From the cell containing the given text, extract its center point as (X, Y) coordinate. 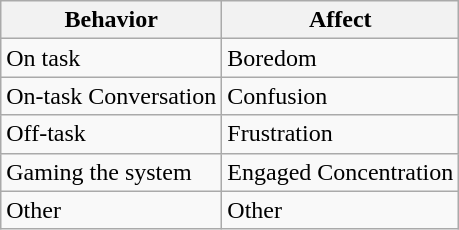
Affect (340, 20)
Off-task (112, 134)
On task (112, 58)
Boredom (340, 58)
Gaming the system (112, 172)
Frustration (340, 134)
Behavior (112, 20)
Confusion (340, 96)
Engaged Concentration (340, 172)
On-task Conversation (112, 96)
